Detect which cell encompasses the target text, then output its (x, y) center coordinate. 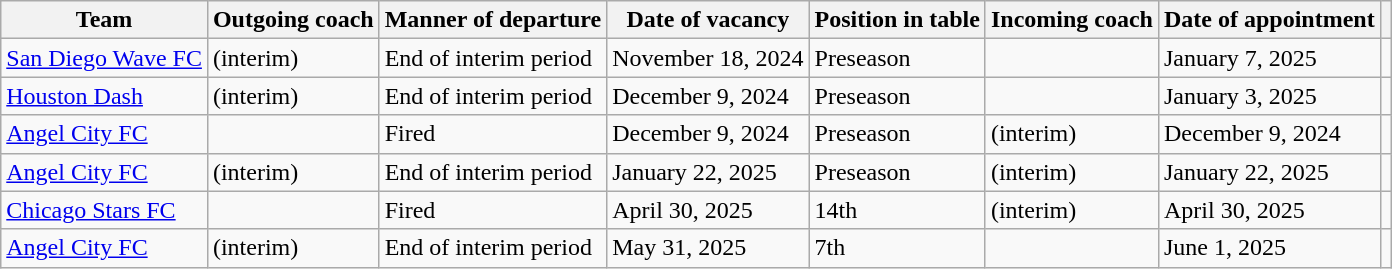
Manner of departure (492, 20)
June 1, 2025 (1269, 248)
May 31, 2025 (708, 248)
Position in table (897, 20)
7th (897, 248)
Team (104, 20)
January 7, 2025 (1269, 58)
Date of vacancy (708, 20)
14th (897, 210)
San Diego Wave FC (104, 58)
Outgoing coach (293, 20)
Houston Dash (104, 96)
November 18, 2024 (708, 58)
Incoming coach (1072, 20)
January 3, 2025 (1269, 96)
Chicago Stars FC (104, 210)
Date of appointment (1269, 20)
